Detect which cell encompasses the target text, then output its (X, Y) center coordinate. 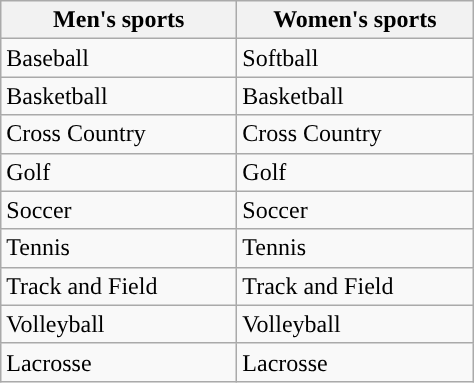
Baseball (119, 58)
Women's sports (355, 20)
Men's sports (119, 20)
Softball (355, 58)
